For the text-containing cell, return its midpoint in [X, Y] coordinate format. 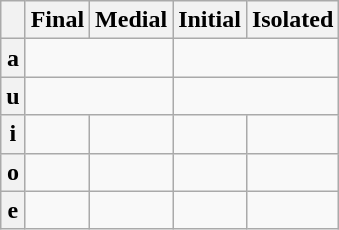
a [13, 58]
u [13, 96]
Isolated [292, 20]
i [13, 134]
Initial [210, 20]
Medial [132, 20]
o [13, 172]
e [13, 210]
Final [57, 20]
